Return [X, Y] of the center of cell containing provided text 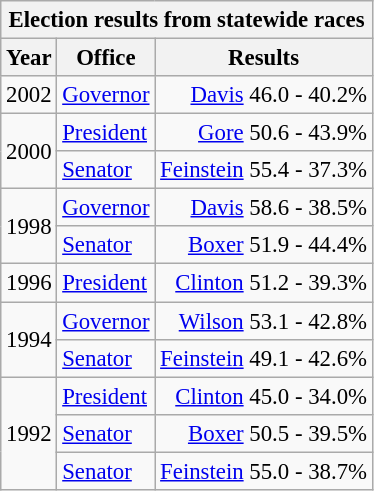
Clinton 51.2 - 39.3% [264, 283]
1996 [29, 283]
Office [106, 58]
Feinstein 55.4 - 37.3% [264, 170]
Davis 58.6 - 38.5% [264, 208]
1992 [29, 434]
Gore 50.6 - 43.9% [264, 133]
2000 [29, 152]
Boxer 50.5 - 39.5% [264, 433]
Clinton 45.0 - 34.0% [264, 396]
Year [29, 58]
Wilson 53.1 - 42.8% [264, 321]
Feinstein 55.0 - 38.7% [264, 471]
Boxer 51.9 - 44.4% [264, 245]
Davis 46.0 - 40.2% [264, 95]
1994 [29, 340]
1998 [29, 226]
Election results from statewide races [187, 20]
Results [264, 58]
2002 [29, 95]
Feinstein 49.1 - 42.6% [264, 358]
